Capture the cell that displays the provided text and extract its (X, Y) central coordinate. 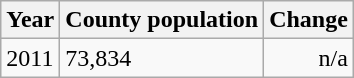
n/a (309, 58)
2011 (30, 58)
County population (162, 20)
Year (30, 20)
73,834 (162, 58)
Change (309, 20)
